Provide the [x, y] coordinate of the cell's center where the given text is located.  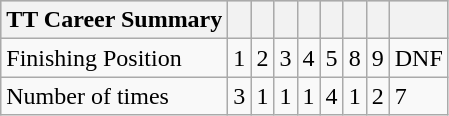
Number of times [114, 96]
5 [332, 58]
TT Career Summary [114, 20]
DNF [418, 58]
9 [378, 58]
7 [418, 96]
Finishing Position [114, 58]
8 [354, 58]
